Extract the [x, y] coordinate from the center of the cell holding the provided text.  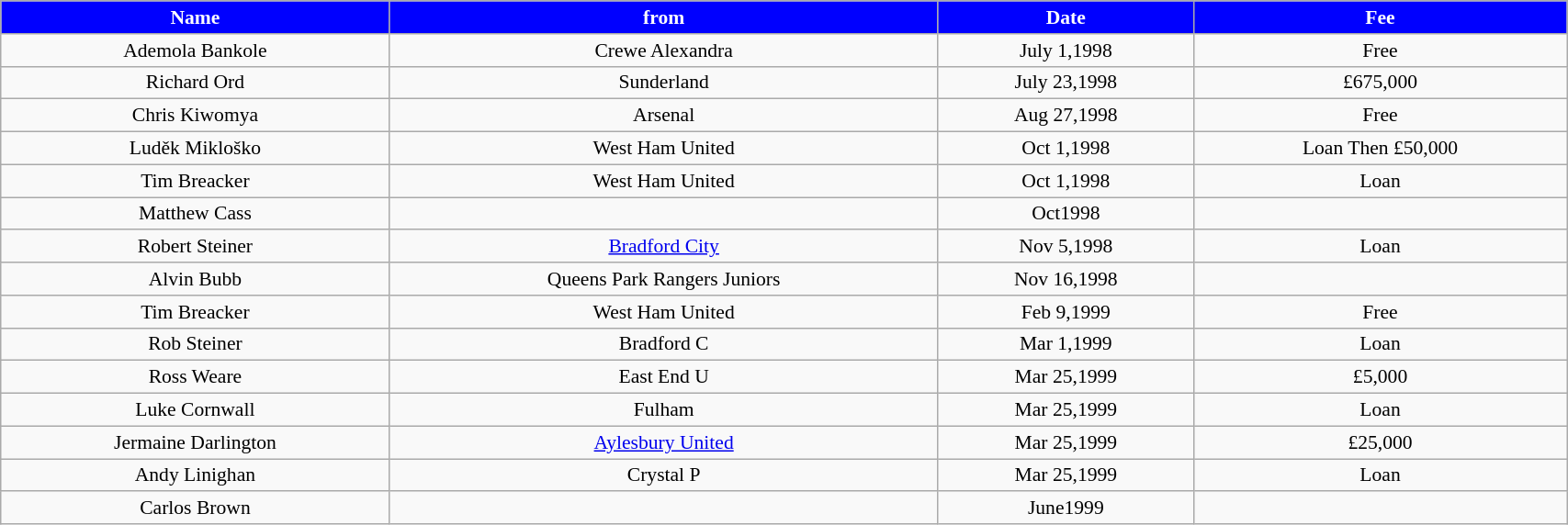
Rob Steiner [195, 344]
£25,000 [1380, 442]
Nov 5,1998 [1066, 247]
Crystal P [663, 475]
£675,000 [1380, 83]
East End U [663, 377]
Arsenal [663, 116]
Alvin Bubb [195, 279]
Ademola Bankole [195, 50]
Loan Then £50,000 [1380, 149]
Date [1066, 17]
July 1,1998 [1066, 50]
Matthew Cass [195, 214]
Robert Steiner [195, 247]
Richard Ord [195, 83]
Aylesbury United [663, 442]
Carlos Brown [195, 508]
Crewe Alexandra [663, 50]
Luděk Mikloško [195, 149]
£5,000 [1380, 377]
Fulham [663, 410]
Jermaine Darlington [195, 442]
June1999 [1066, 508]
from [663, 17]
Ross Weare [195, 377]
July 23,1998 [1066, 83]
Bradford C [663, 344]
Nov 16,1998 [1066, 279]
Andy Linighan [195, 475]
Sunderland [663, 83]
Aug 27,1998 [1066, 116]
Name [195, 17]
Mar 1,1999 [1066, 344]
Queens Park Rangers Juniors [663, 279]
Feb 9,1999 [1066, 312]
Fee [1380, 17]
Oct1998 [1066, 214]
Chris Kiwomya [195, 116]
Luke Cornwall [195, 410]
Bradford City [663, 247]
